Detect which cell encompasses the target text, then output its (x, y) center coordinate. 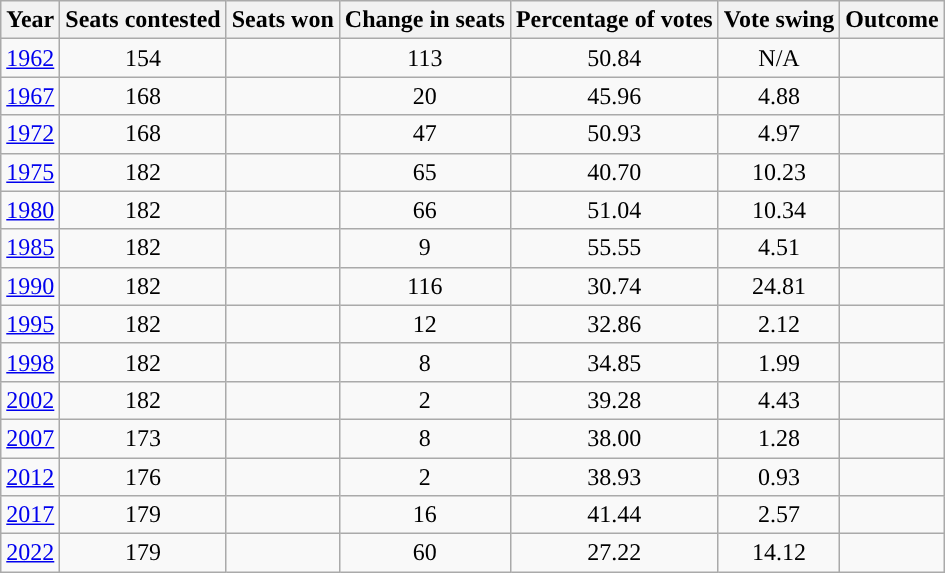
40.70 (614, 172)
2012 (30, 477)
1985 (30, 248)
1.99 (779, 362)
9 (424, 248)
66 (424, 210)
10.23 (779, 172)
30.74 (614, 286)
1967 (30, 96)
N/A (779, 58)
34.85 (614, 362)
1990 (30, 286)
51.04 (614, 210)
154 (143, 58)
4.43 (779, 400)
2.57 (779, 515)
38.93 (614, 477)
113 (424, 58)
0.93 (779, 477)
1975 (30, 172)
14.12 (779, 553)
20 (424, 96)
2022 (30, 553)
1980 (30, 210)
Year (30, 20)
176 (143, 477)
50.93 (614, 134)
Vote swing (779, 20)
4.88 (779, 96)
41.44 (614, 515)
32.86 (614, 324)
60 (424, 553)
10.34 (779, 210)
116 (424, 286)
65 (424, 172)
Seats won (282, 20)
1995 (30, 324)
50.84 (614, 58)
4.51 (779, 248)
Percentage of votes (614, 20)
39.28 (614, 400)
1962 (30, 58)
12 (424, 324)
1972 (30, 134)
38.00 (614, 438)
2017 (30, 515)
Outcome (892, 20)
2002 (30, 400)
2.12 (779, 324)
173 (143, 438)
2007 (30, 438)
1.28 (779, 438)
47 (424, 134)
1998 (30, 362)
45.96 (614, 96)
16 (424, 515)
4.97 (779, 134)
27.22 (614, 553)
24.81 (779, 286)
55.55 (614, 248)
Seats contested (143, 20)
Change in seats (424, 20)
